Scan for the cell matching the given text and deliver its (x, y) coordinate at center. 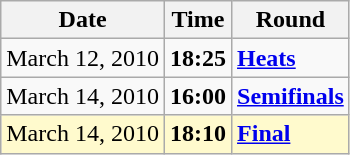
18:25 (198, 58)
16:00 (198, 96)
Semifinals (291, 96)
Heats (291, 58)
Final (291, 134)
Round (291, 20)
18:10 (198, 134)
Time (198, 20)
March 12, 2010 (83, 58)
Date (83, 20)
